Output the (x, y) coordinate of the center of the cell containing the given text.  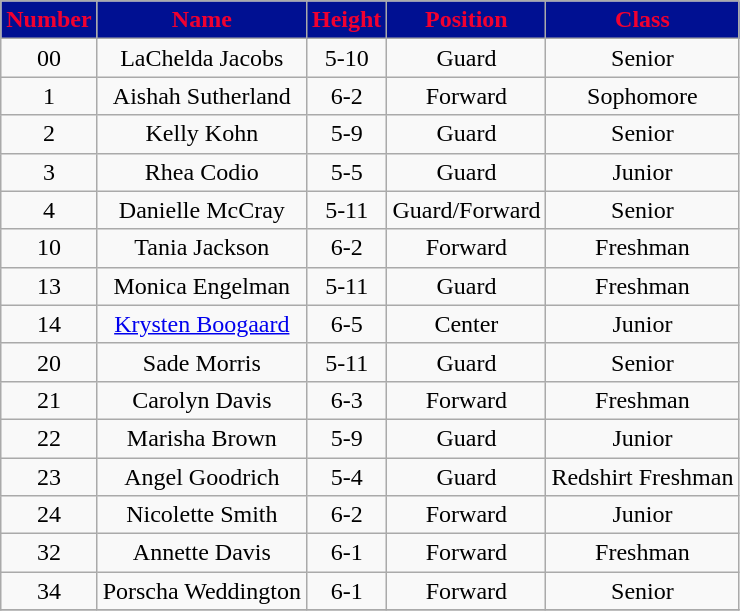
20 (49, 362)
Nicolette Smith (202, 515)
Annette Davis (202, 553)
24 (49, 515)
5-10 (346, 58)
14 (49, 324)
6-3 (346, 400)
10 (49, 248)
Porscha Weddington (202, 591)
Number (49, 20)
Kelly Kohn (202, 134)
34 (49, 591)
3 (49, 172)
Class (642, 20)
Name (202, 20)
Redshirt Freshman (642, 477)
1 (49, 96)
Position (466, 20)
LaChelda Jacobs (202, 58)
Monica Engelman (202, 286)
22 (49, 438)
Center (466, 324)
Carolyn Davis (202, 400)
21 (49, 400)
Aishah Sutherland (202, 96)
Marisha Brown (202, 438)
Height (346, 20)
Krysten Boogaard (202, 324)
2 (49, 134)
13 (49, 286)
Tania Jackson (202, 248)
Danielle McCray (202, 210)
6-5 (346, 324)
4 (49, 210)
Guard/Forward (466, 210)
23 (49, 477)
00 (49, 58)
32 (49, 553)
Rhea Codio (202, 172)
Sophomore (642, 96)
5-5 (346, 172)
Angel Goodrich (202, 477)
5-4 (346, 477)
Sade Morris (202, 362)
